Capture the cell that displays the provided text and extract its (X, Y) central coordinate. 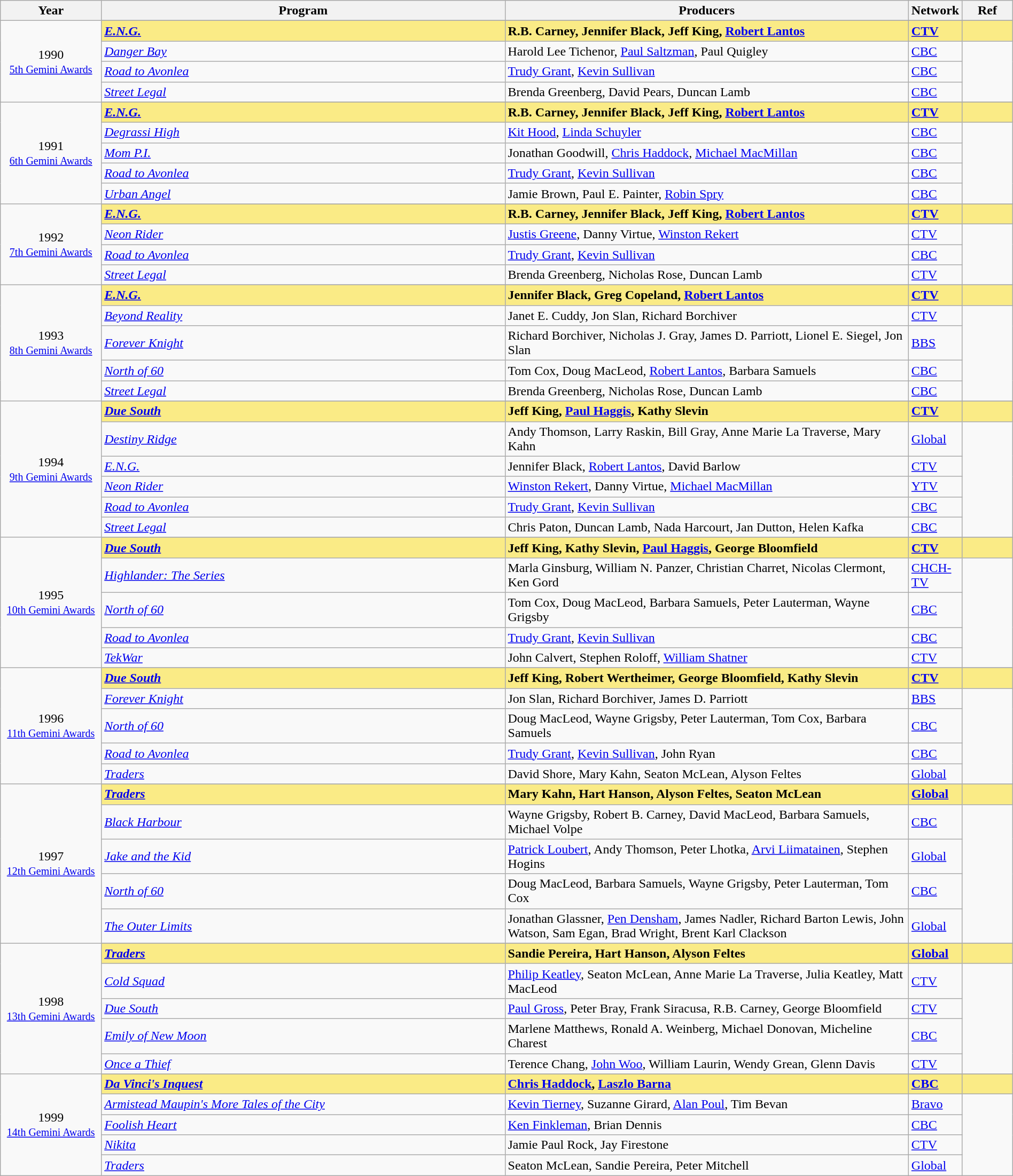
Brenda Greenberg, David Pears, Duncan Lamb (706, 92)
19927th Gemini Awards (51, 244)
John Calvert, Stephen Roloff, William Shatner (706, 658)
Year (51, 11)
Philip Keatley, Seaton McLean, Anne Marie La Traverse, Julia Keatley, Matt MacLeod (706, 981)
Tom Cox, Doug MacLeod, Robert Lantos, Barbara Samuels (706, 371)
199712th Gemini Awards (51, 864)
199611th Gemini Awards (51, 726)
Emily of New Moon (303, 1036)
Marlene Matthews, Ronald A. Weinberg, Michael Donovan, Micheline Charest (706, 1036)
199813th Gemini Awards (51, 1008)
Jennifer Black, Greg Copeland, Robert Lantos (706, 295)
Paul Gross, Peter Bray, Frank Siracusa, R.B. Carney, George Bloomfield (706, 1008)
David Shore, Mary Kahn, Seaton McLean, Alyson Feltes (706, 774)
Armistead Maupin's More Tales of the City (303, 1104)
Producers (706, 11)
Kit Hood, Linda Schuyler (706, 132)
Foolish Heart (303, 1125)
Jamie Brown, Paul E. Painter, Robin Spry (706, 193)
Trudy Grant, Kevin Sullivan, John Ryan (706, 754)
Black Harbour (303, 821)
19916th Gemini Awards (51, 153)
Jeff King, Robert Wertheimer, George Bloomfield, Kathy Slevin (706, 678)
Da Vinci's Inquest (303, 1084)
Sandie Pereira, Hart Hanson, Alyson Feltes (706, 953)
Network (935, 11)
Beyond Reality (303, 316)
Program (303, 11)
199510th Gemini Awards (51, 602)
Seaton McLean, Sandie Pereira, Peter Mitchell (706, 1165)
Janet E. Cuddy, Jon Slan, Richard Borchiver (706, 316)
Doug MacLeod, Barbara Samuels, Wayne Grigsby, Peter Lauterman, Tom Cox (706, 891)
Justis Greene, Danny Virtue, Winston Rekert (706, 234)
Once a Thief (303, 1063)
CHCH-TV (935, 575)
Bravo (935, 1104)
Jon Slan, Richard Borchiver, James D. Parriott (706, 699)
Mary Kahn, Hart Hanson, Alyson Feltes, Seaton McLean (706, 794)
Wayne Grigsby, Robert B. Carney, David MacLeod, Barbara Samuels, Michael Volpe (706, 821)
Cold Squad (303, 981)
The Outer Limits (303, 926)
Ken Finkleman, Brian Dennis (706, 1125)
Destiny Ridge (303, 439)
Jennifer Black, Robert Lantos, David Barlow (706, 466)
19905th Gemini Awards (51, 61)
Highlander: The Series (303, 575)
Kevin Tierney, Suzanne Girard, Alan Poul, Tim Bevan (706, 1104)
Jamie Paul Rock, Jay Firestone (706, 1145)
Urban Angel (303, 193)
Jonathan Glassner, Pen Densham, James Nadler, Richard Barton Lewis, John Watson, Sam Egan, Brad Wright, Brent Karl Clackson (706, 926)
Marla Ginsburg, William N. Panzer, Christian Charret, Nicolas Clermont, Ken Gord (706, 575)
TekWar (303, 658)
Chris Paton, Duncan Lamb, Nada Harcourt, Jan Dutton, Helen Kafka (706, 527)
Doug MacLeod, Wayne Grigsby, Peter Lauterman, Tom Cox, Barbara Samuels (706, 726)
Degrassi High (303, 132)
Mom P.I. (303, 153)
Chris Haddock, Laszlo Barna (706, 1084)
Harold Lee Tichenor, Paul Saltzman, Paul Quigley (706, 51)
Tom Cox, Doug MacLeod, Barbara Samuels, Peter Lauterman, Wayne Grigsby (706, 610)
19938th Gemini Awards (51, 343)
Terence Chang, John Woo, William Laurin, Wendy Grean, Glenn Davis (706, 1063)
Nikita (303, 1145)
Jeff King, Kathy Slevin, Paul Haggis, George Bloomfield (706, 547)
Richard Borchiver, Nicholas J. Gray, James D. Parriott, Lionel E. Siegel, Jon Slan (706, 343)
Danger Bay (303, 51)
199914th Gemini Awards (51, 1125)
Patrick Loubert, Andy Thomson, Peter Lhotka, Arvi Liimatainen, Stephen Hogins (706, 857)
Jonathan Goodwill, Chris Haddock, Michael MacMillan (706, 153)
Jake and the Kid (303, 857)
19949th Gemini Awards (51, 469)
Winston Rekert, Danny Virtue, Michael MacMillan (706, 487)
Jeff King, Paul Haggis, Kathy Slevin (706, 411)
Andy Thomson, Larry Raskin, Bill Gray, Anne Marie La Traverse, Mary Kahn (706, 439)
YTV (935, 487)
Ref (987, 11)
